Provide the [x, y] coordinate of the cell's center where the given text is located.  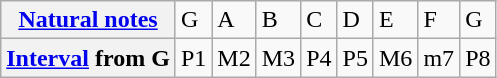
F [439, 20]
P1 [193, 58]
A [234, 20]
Natural notes [88, 20]
P8 [478, 58]
M3 [278, 58]
P5 [355, 58]
C [319, 20]
P4 [319, 58]
m7 [439, 58]
D [355, 20]
E [395, 20]
M6 [395, 58]
B [278, 20]
Interval from G [88, 58]
M2 [234, 58]
